For the text-containing cell, return its midpoint in [X, Y] coordinate format. 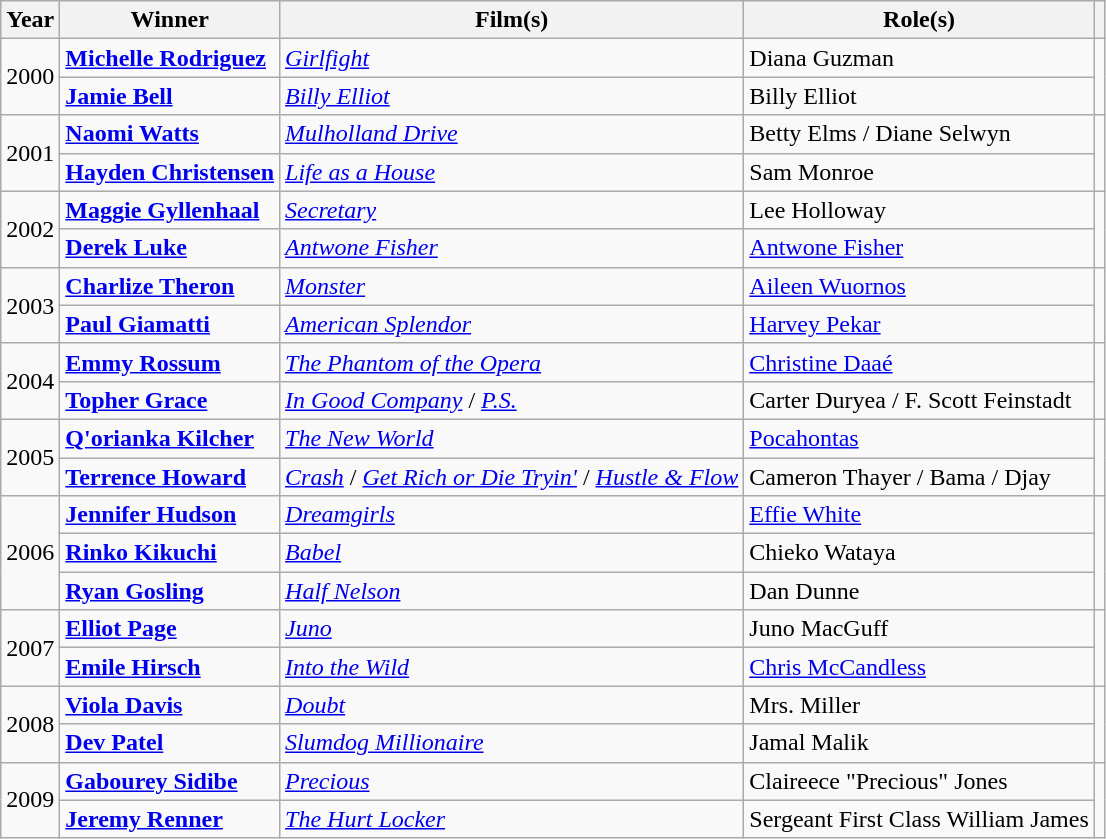
Effie White [920, 515]
Crash / Get Rich or Die Tryin' / Hustle & Flow [512, 477]
American Splendor [512, 324]
The New World [512, 438]
Q'orianka Kilcher [170, 438]
Juno [512, 629]
Secretary [512, 210]
Ryan Gosling [170, 591]
Michelle Rodriguez [170, 58]
Doubt [512, 705]
Role(s) [920, 20]
Sergeant First Class William James [920, 819]
Chris McCandless [920, 667]
2005 [30, 457]
Elliot Page [170, 629]
In Good Company / P.S. [512, 400]
2004 [30, 381]
Jamal Malik [920, 743]
Jamie Bell [170, 96]
Derek Luke [170, 248]
Year [30, 20]
Mrs. Miller [920, 705]
Into the Wild [512, 667]
Sam Monroe [920, 172]
Christine Daaé [920, 362]
2000 [30, 77]
Slumdog Millionaire [512, 743]
Charlize Theron [170, 286]
The Hurt Locker [512, 819]
Naomi Watts [170, 134]
Betty Elms / Diane Selwyn [920, 134]
2002 [30, 229]
Chieko Wataya [920, 553]
Rinko Kikuchi [170, 553]
Viola Davis [170, 705]
Gabourey Sidibe [170, 781]
Monster [512, 286]
Harvey Pekar [920, 324]
Pocahontas [920, 438]
Girlfight [512, 58]
Hayden Christensen [170, 172]
Diana Guzman [920, 58]
Carter Duryea / F. Scott Feinstadt [920, 400]
Maggie Gyllenhaal [170, 210]
Aileen Wuornos [920, 286]
Juno MacGuff [920, 629]
Claireece "Precious" Jones [920, 781]
Half Nelson [512, 591]
Mulholland Drive [512, 134]
2003 [30, 305]
Babel [512, 553]
Topher Grace [170, 400]
Paul Giamatti [170, 324]
Winner [170, 20]
Emile Hirsch [170, 667]
Lee Holloway [920, 210]
2001 [30, 153]
Dreamgirls [512, 515]
Dan Dunne [920, 591]
Dev Patel [170, 743]
Precious [512, 781]
Emmy Rossum [170, 362]
The Phantom of the Opera [512, 362]
Terrence Howard [170, 477]
Cameron Thayer / Bama / Djay [920, 477]
2006 [30, 553]
2009 [30, 800]
Life as a House [512, 172]
Film(s) [512, 20]
Jennifer Hudson [170, 515]
Jeremy Renner [170, 819]
2007 [30, 648]
2008 [30, 724]
